Return [X, Y] of the center of cell containing provided text 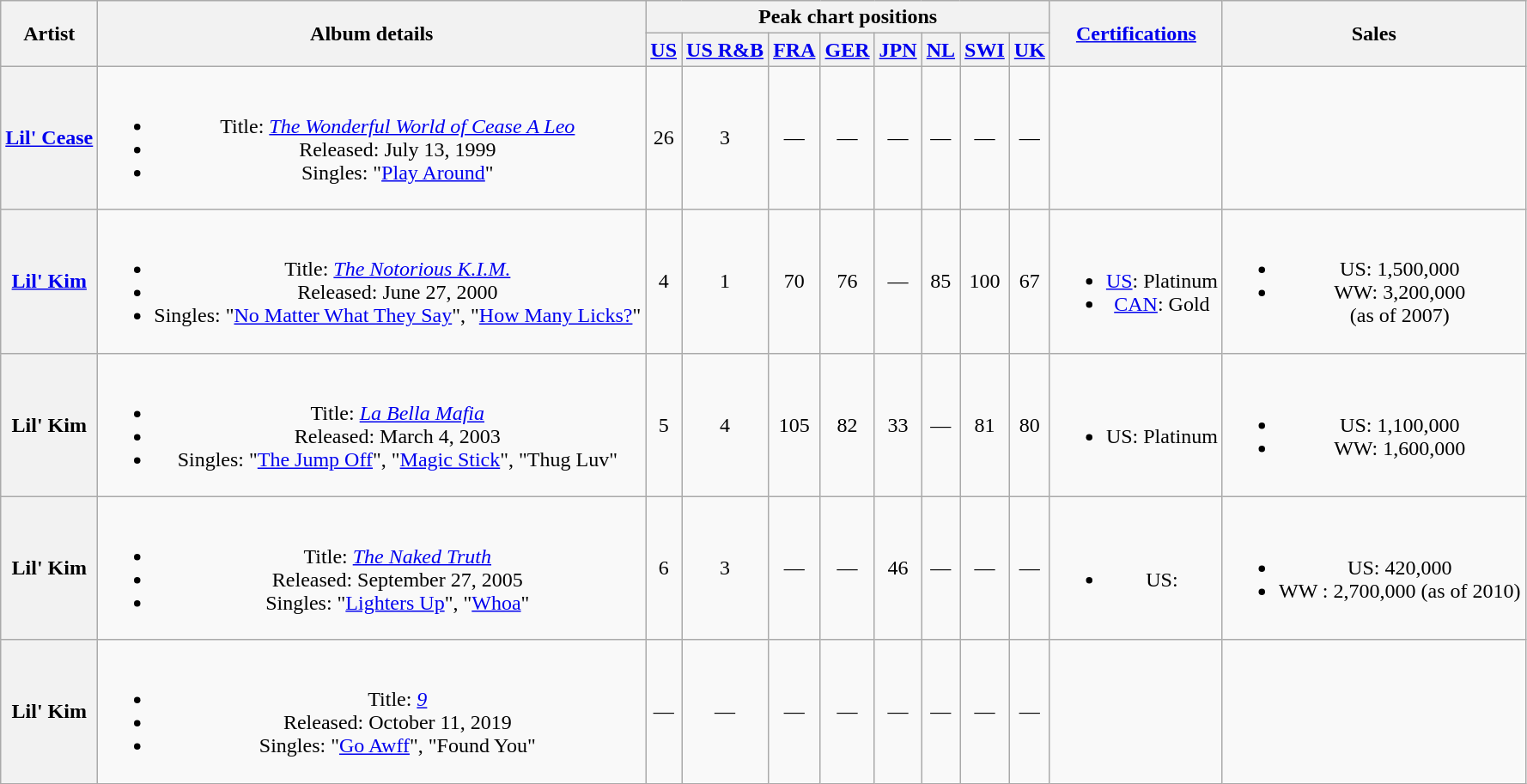
81 [985, 424]
26 [664, 137]
Lil' Cease [50, 137]
US: Platinum [1135, 424]
46 [898, 568]
85 [940, 282]
US: 1,500,000WW: 3,200,000 (as of 2007) [1374, 282]
33 [898, 424]
6 [664, 568]
US: 420,000WW : 2,700,000 (as of 2010) [1374, 568]
Artist [50, 33]
Sales [1374, 33]
SWI [985, 50]
JPN [898, 50]
GER [847, 50]
Title: The Wonderful World of Cease A LeoReleased: July 13, 1999Singles: "Play Around" [372, 137]
70 [794, 282]
100 [985, 282]
105 [794, 424]
US R&B [725, 50]
67 [1029, 282]
Title: The Notorious K.I.M.Released: June 27, 2000Singles: "No Matter What They Say", "How Many Licks?" [372, 282]
76 [847, 282]
Certifications [1135, 33]
1 [725, 282]
Title: 9Released: October 11, 2019Singles: "Go Awff", "Found You" [372, 711]
82 [847, 424]
FRA [794, 50]
US: PlatinumCAN: Gold [1135, 282]
80 [1029, 424]
US: [1135, 568]
Title: The Naked TruthReleased: September 27, 2005Singles: "Lighters Up", "Whoa" [372, 568]
Album details [372, 33]
US: 1,100,000WW: 1,600,000 [1374, 424]
US [664, 50]
NL [940, 50]
5 [664, 424]
UK [1029, 50]
Peak chart positions [849, 17]
Title: La Bella MafiaReleased: March 4, 2003Singles: "The Jump Off", "Magic Stick", "Thug Luv" [372, 424]
